Scan for the cell matching the given text and deliver its [X, Y] coordinate at center. 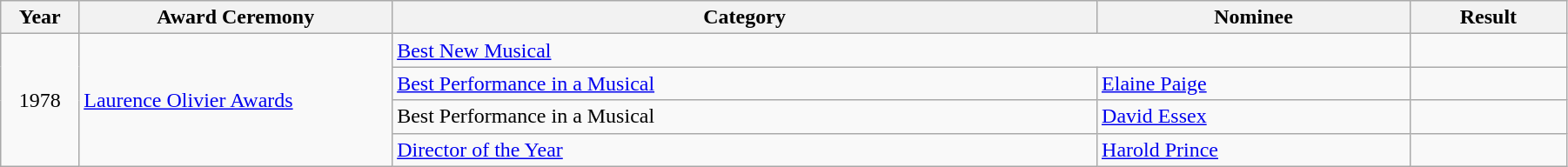
Harold Prince [1254, 150]
Award Ceremony [236, 17]
Best New Musical [901, 50]
Category [745, 17]
Year [40, 17]
1978 [40, 100]
Elaine Paige [1254, 83]
Laurence Olivier Awards [236, 100]
David Essex [1254, 117]
Result [1488, 17]
Director of the Year [745, 150]
Nominee [1254, 17]
